Scan for the cell matching the given text and deliver its [X, Y] coordinate at center. 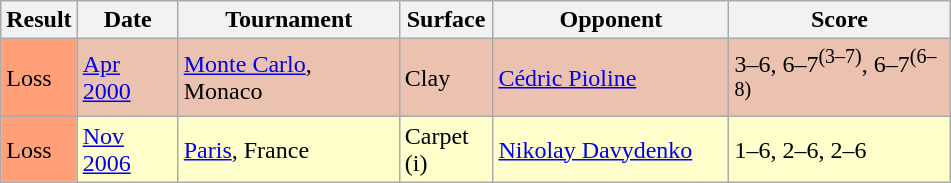
1–6, 2–6, 2–6 [840, 150]
Date [128, 20]
Nov 2006 [128, 150]
Nikolay Davydenko [611, 150]
Tournament [288, 20]
Cédric Pioline [611, 78]
Score [840, 20]
Monte Carlo, Monaco [288, 78]
Paris, France [288, 150]
Apr 2000 [128, 78]
Result [39, 20]
Clay [446, 78]
Carpet (i) [446, 150]
3–6, 6–7(3–7), 6–7(6–8) [840, 78]
Opponent [611, 20]
Surface [446, 20]
